Search for the cell housing the specified text and yield its (X, Y) center coordinate. 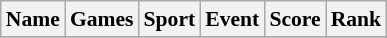
Event (232, 19)
Rank (356, 19)
Score (294, 19)
Sport (170, 19)
Name (33, 19)
Games (102, 19)
